Locate the cell with the specified text and output its (X, Y) center coordinate. 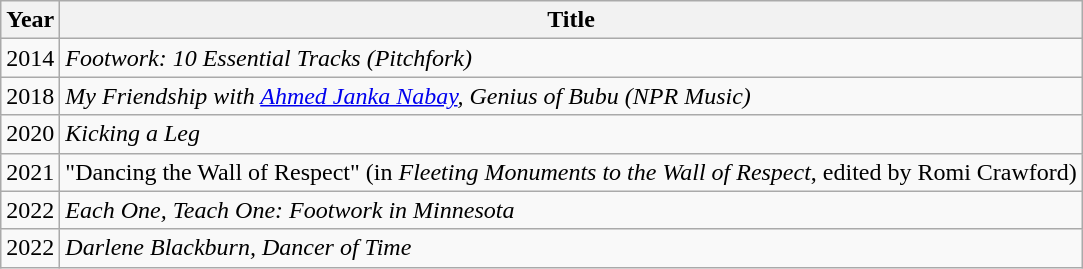
Footwork: 10 Essential Tracks (Pitchfork) (572, 58)
Each One, Teach One: Footwork in Minnesota (572, 210)
Darlene Blackburn, Dancer of Time (572, 248)
2014 (30, 58)
My Friendship with Ahmed Janka Nabay, Genius of Bubu (NPR Music) (572, 96)
Kicking a Leg (572, 134)
2021 (30, 172)
"Dancing the Wall of Respect" (in Fleeting Monuments to the Wall of Respect, edited by Romi Crawford) (572, 172)
2018 (30, 96)
2020 (30, 134)
Year (30, 20)
Title (572, 20)
